Capture the cell that displays the provided text and extract its (x, y) central coordinate. 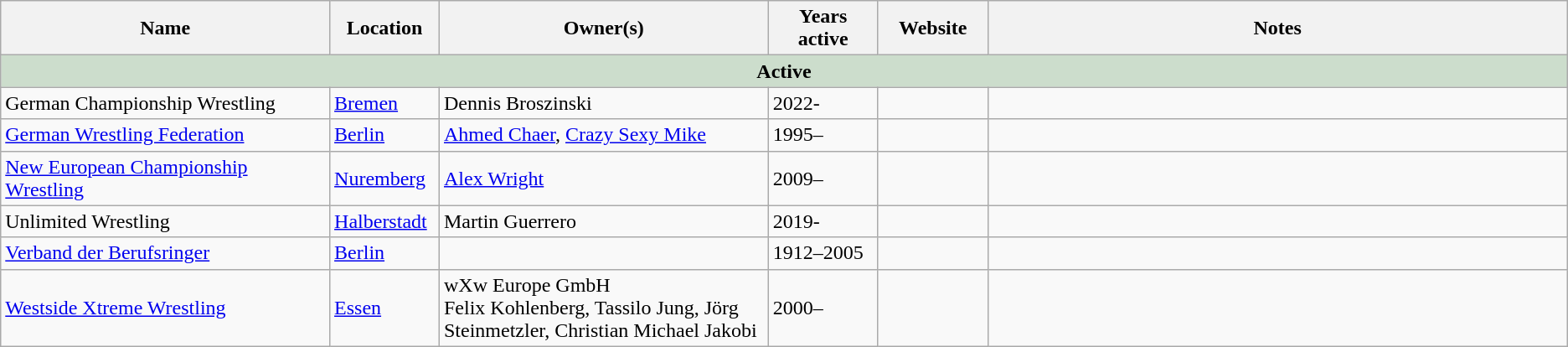
wXw Europe GmbHFelix Kohlenberg, Tassilo Jung, Jörg Steinmetzler, Christian Michael Jakobi (603, 308)
2009– (823, 178)
Notes (1277, 28)
2000– (823, 308)
Website (933, 28)
Ahmed Chaer, Crazy Sexy Mike (603, 135)
1912–2005 (823, 253)
Location (385, 28)
2019- (823, 221)
New European Championship Wrestling (166, 178)
Dennis Broszinski (603, 103)
Bremen (385, 103)
Unlimited Wrestling (166, 221)
German Championship Wrestling (166, 103)
2022- (823, 103)
Essen (385, 308)
Owner(s) (603, 28)
Alex Wright (603, 178)
Westside Xtreme Wrestling (166, 308)
Halberstadt (385, 221)
Nuremberg (385, 178)
Active (784, 71)
1995– (823, 135)
Name (166, 28)
Years active (823, 28)
Martin Guerrero (603, 221)
German Wrestling Federation (166, 135)
Verband der Berufsringer (166, 253)
